Identify which cell holds the provided text, then report its (X, Y) central coordinate. 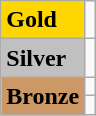
Gold (43, 20)
Bronze (43, 96)
Silver (43, 58)
